From the cell containing the given text, extract its center point as [X, Y] coordinate. 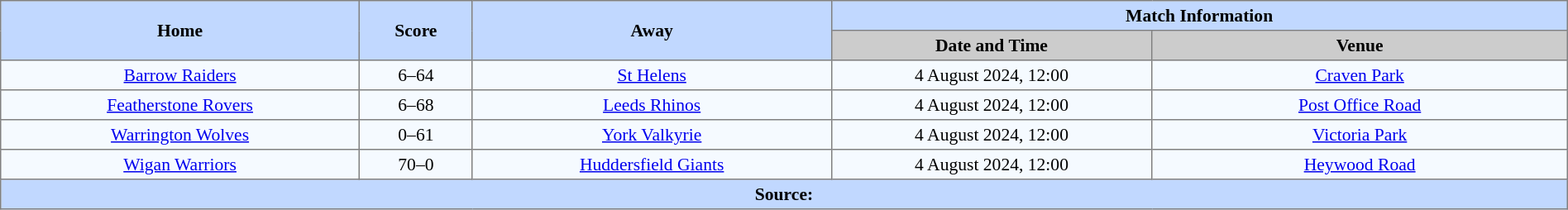
Post Office Road [1360, 105]
Source: [784, 194]
Huddersfield Giants [652, 165]
0–61 [415, 135]
St Helens [652, 75]
Score [415, 31]
Date and Time [992, 45]
Barrow Raiders [180, 75]
Featherstone Rovers [180, 105]
6–64 [415, 75]
Match Information [1199, 16]
Warrington Wolves [180, 135]
6–68 [415, 105]
Leeds Rhinos [652, 105]
Heywood Road [1360, 165]
Wigan Warriors [180, 165]
Home [180, 31]
Victoria Park [1360, 135]
York Valkyrie [652, 135]
Craven Park [1360, 75]
70–0 [415, 165]
Away [652, 31]
Venue [1360, 45]
